Extract the [X, Y] coordinate from the center of the cell holding the provided text.  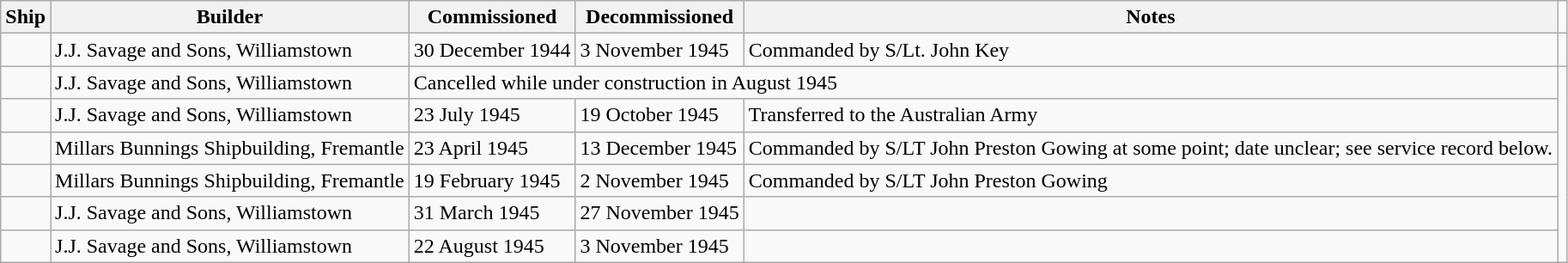
30 December 1944 [492, 50]
Notes [1151, 17]
23 April 1945 [492, 148]
13 December 1945 [659, 148]
Builder [230, 17]
Commanded by S/LT John Preston Gowing at some point; date unclear; see service record below. [1151, 148]
31 March 1945 [492, 213]
Cancelled while under construction in August 1945 [982, 83]
Decommissioned [659, 17]
Commanded by S/Lt. John Key [1151, 50]
22 August 1945 [492, 246]
Transferred to the Australian Army [1151, 115]
Commissioned [492, 17]
2 November 1945 [659, 180]
Commanded by S/LT John Preston Gowing [1151, 180]
19 October 1945 [659, 115]
Ship [26, 17]
27 November 1945 [659, 213]
23 July 1945 [492, 115]
19 February 1945 [492, 180]
